Locate the cell with the specified text and output its (x, y) center coordinate. 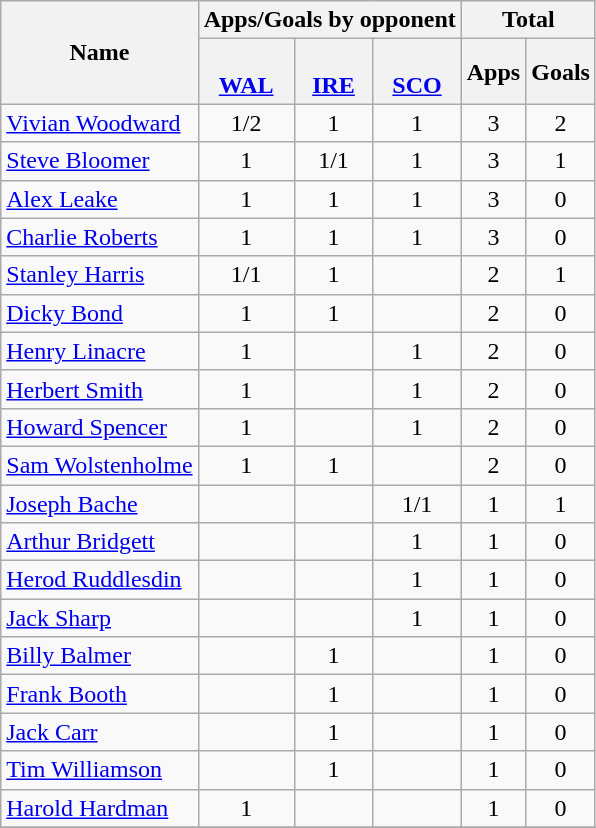
Herbert Smith (100, 389)
Apps/Goals by opponent (330, 20)
Dicky Bond (100, 313)
Stanley Harris (100, 275)
Billy Balmer (100, 656)
Alex Leake (100, 199)
IRE (334, 72)
Sam Wolstenholme (100, 465)
SCO (417, 72)
Howard Spencer (100, 427)
Henry Linacre (100, 351)
Tim Williamson (100, 770)
Apps (493, 72)
Name (100, 52)
WAL (246, 72)
Charlie Roberts (100, 237)
Jack Carr (100, 732)
Harold Hardman (100, 808)
Vivian Woodward (100, 123)
1/2 (246, 123)
Jack Sharp (100, 618)
Steve Bloomer (100, 161)
Goals (561, 72)
Frank Booth (100, 694)
Total (528, 20)
Joseph Bache (100, 503)
Arthur Bridgett (100, 542)
Herod Ruddlesdin (100, 580)
